Search for the cell housing the specified text and yield its (x, y) center coordinate. 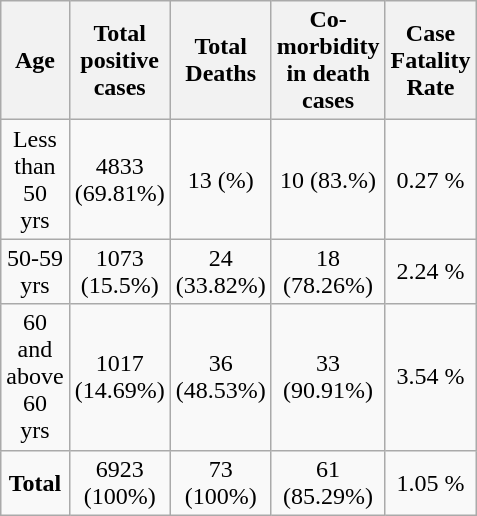
24 (33.82%) (220, 272)
60 and above 60 yrs (35, 377)
61 (85.29%) (328, 482)
Total positive cases (120, 60)
1017 (14.69%) (120, 377)
36 (48.53%) (220, 377)
33 (90.91%) (328, 377)
Less than 50 yrs (35, 180)
Co-morbidity in death cases (328, 60)
Age (35, 60)
6923 (100%) (120, 482)
13 (%) (220, 180)
1073 (15.5%) (120, 272)
Case Fatality Rate (430, 60)
50-59 yrs (35, 272)
Total Deaths (220, 60)
3.54 % (430, 377)
4833 (69.81%) (120, 180)
2.24 % (430, 272)
18 (78.26%) (328, 272)
73 (100%) (220, 482)
10 (83.%) (328, 180)
0.27 % (430, 180)
1.05 % (430, 482)
Total (35, 482)
